Return the [X, Y] coordinate for the center point of the cell that contains the specified text.  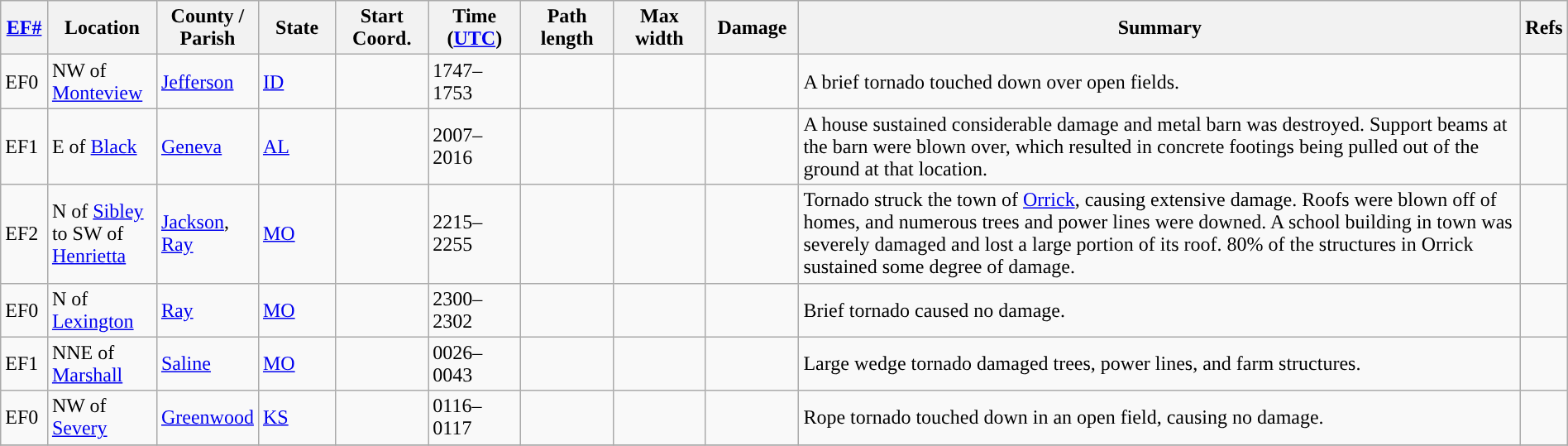
0116–0117 [475, 417]
NW of Monteview [102, 81]
Max width [660, 28]
Refs [1545, 28]
Greenwood [207, 417]
2215–2255 [475, 233]
NNE of Marshall [102, 364]
A brief tornado touched down over open fields. [1159, 81]
Location [102, 28]
2300–2302 [475, 309]
E of Black [102, 146]
Large wedge tornado damaged trees, power lines, and farm structures. [1159, 364]
EF# [25, 28]
KS [296, 417]
1747–1753 [475, 81]
County / Parish [207, 28]
Rope tornado touched down in an open field, causing no damage. [1159, 417]
Jackson, Ray [207, 233]
N of Lexington [102, 309]
ID [296, 81]
0026–0043 [475, 364]
Summary [1159, 28]
EF2 [25, 233]
Time (UTC) [475, 28]
Damage [753, 28]
Brief tornado caused no damage. [1159, 309]
Path length [567, 28]
Ray [207, 309]
AL [296, 146]
2007–2016 [475, 146]
NW of Severy [102, 417]
Geneva [207, 146]
Jefferson [207, 81]
State [296, 28]
Start Coord. [382, 28]
N of Sibley to SW of Henrietta [102, 233]
Saline [207, 364]
